Pinpoint the cell where the given text exists, returning its (X, Y) midpoint coordinate. 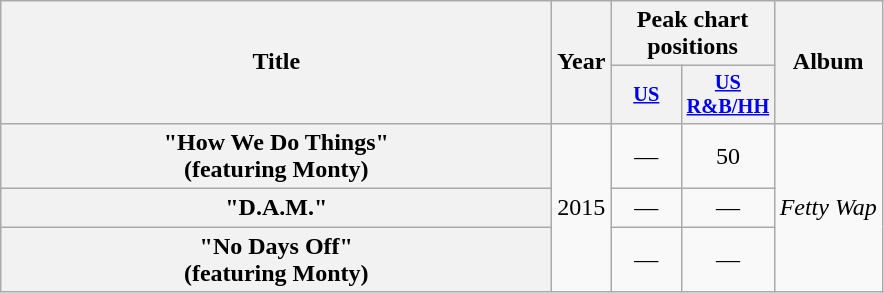
USR&B/HH (728, 95)
Album (828, 62)
50 (728, 156)
US (646, 95)
2015 (582, 207)
Fetty Wap (828, 207)
Title (276, 62)
Peak chart positions (692, 34)
Year (582, 62)
"D.A.M." (276, 208)
"No Days Off"(featuring Monty) (276, 260)
"How We Do Things"(featuring Monty) (276, 156)
